Detect which cell encompasses the target text, then output its (X, Y) center coordinate. 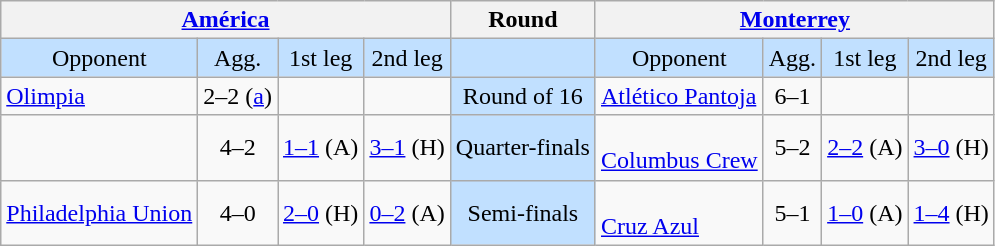
0–2 (A) (407, 212)
1–4 (H) (951, 212)
4–2 (238, 148)
2–2 (a) (238, 96)
2–0 (H) (321, 212)
5–2 (792, 148)
Monterrey (794, 20)
4–0 (238, 212)
Atlético Pantoja (679, 96)
Columbus Crew (679, 148)
Quarter-finals (522, 148)
Round (522, 20)
Round of 16 (522, 96)
Olimpia (100, 96)
Cruz Azul (679, 212)
1–1 (A) (321, 148)
América (226, 20)
2–2 (A) (865, 148)
Philadelphia Union (100, 212)
5–1 (792, 212)
6–1 (792, 96)
1–0 (A) (865, 212)
Semi-finals (522, 212)
3–0 (H) (951, 148)
3–1 (H) (407, 148)
